Pinpoint the cell where the given text exists, returning its [X, Y] midpoint coordinate. 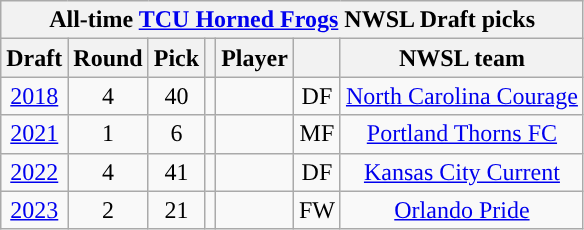
21 [176, 210]
North Carolina Courage [462, 96]
41 [176, 172]
6 [176, 134]
40 [176, 96]
2022 [34, 172]
2023 [34, 210]
1 [108, 134]
Round [108, 58]
Pick [176, 58]
Player [255, 58]
FW [316, 210]
Orlando Pride [462, 210]
Draft [34, 58]
Portland Thorns FC [462, 134]
NWSL team [462, 58]
MF [316, 134]
Kansas City Current [462, 172]
2 [108, 210]
2018 [34, 96]
All-time TCU Horned Frogs NWSL Draft picks [292, 20]
2021 [34, 134]
